Determine the (X, Y) coordinate at the center of the cell enclosing the given text.  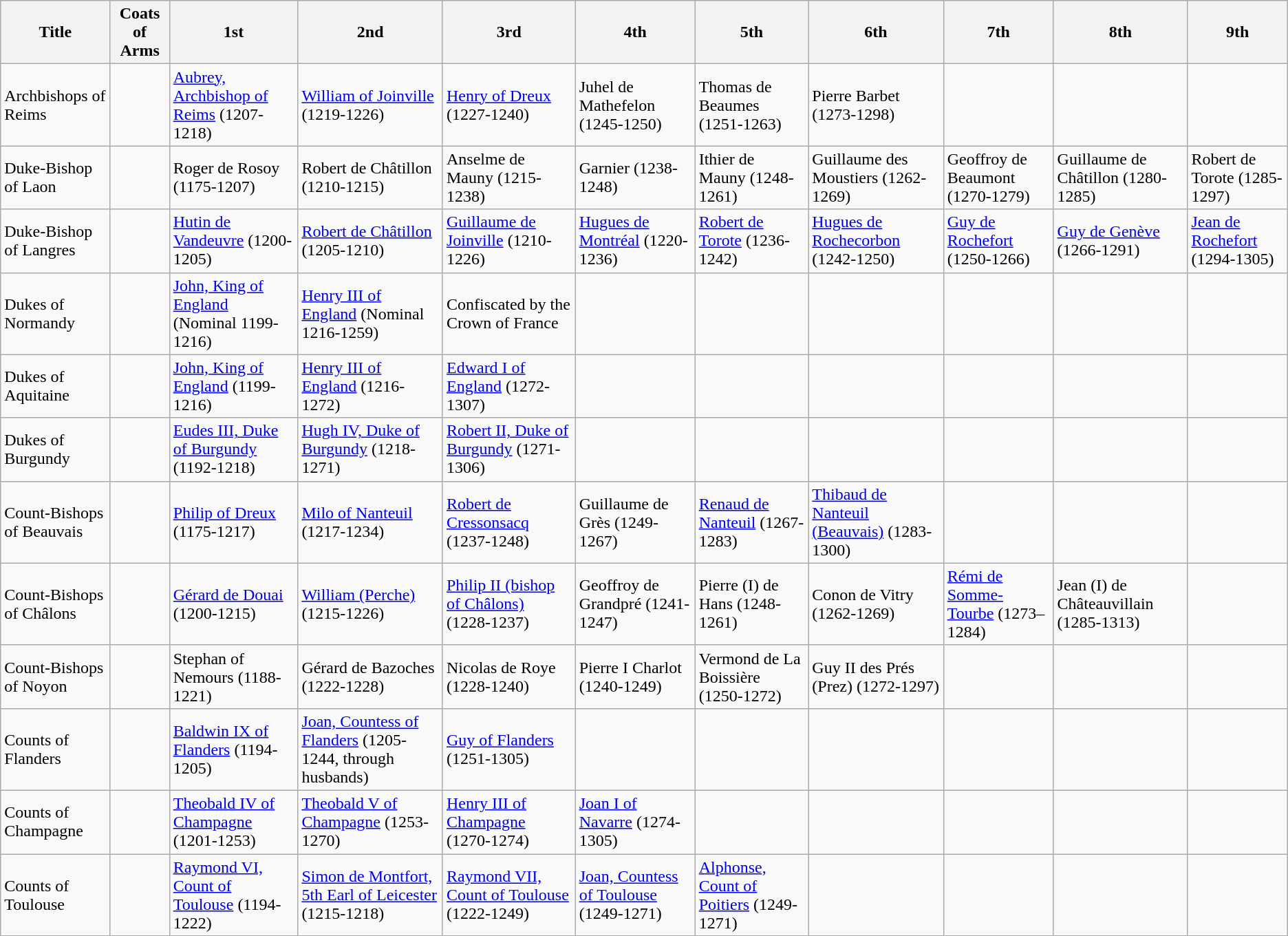
4th (635, 32)
Count-Bishops of Beauvais (55, 522)
Juhel de Mathefelon (1245-1250) (635, 105)
Henry of Dreux (1227-1240) (509, 105)
Geoffroy de Beaumont (1270-1279) (998, 178)
Hugues de Montréal (1220-1236) (635, 241)
Baldwin IX of Flanders (1194-1205) (234, 749)
1st (234, 32)
William of Joinville (1219-1226) (370, 105)
Conon de Vitry (1262-1269) (876, 604)
5th (751, 32)
Philip II (bishop of Châlons) (1228-1237) (509, 604)
Anselme de Mauny (1215-1238) (509, 178)
Pierre (I) de Hans (1248-1261) (751, 604)
Hugh IV, Duke of Burgundy (1218-1271) (370, 449)
Vermond de La Boissière (1250-1272) (751, 677)
Renaud de Nanteuil (1267-1283) (751, 522)
Hugues de Rochecorbon (1242-1250) (876, 241)
Stephan of Nemours (1188-1221) (234, 677)
Raymond VII, Count of Toulouse (1222-1249) (509, 895)
Title (55, 32)
Counts of Champagne (55, 822)
Guillaume de Joinville (1210-1226) (509, 241)
Count-Bishops of Châlons (55, 604)
Guillaume de Châtillon (1280-1285) (1120, 178)
Thomas de Beaumes (1251-1263) (751, 105)
Guy de Rochefort (1250-1266) (998, 241)
Henry III of Champagne (1270-1274) (509, 822)
Counts of Toulouse (55, 895)
8th (1120, 32)
John, King of England (1199-1216) (234, 386)
John, King of England (Nominal 1199-1216) (234, 314)
Philip of Dreux (1175-1217) (234, 522)
Garnier (1238-1248) (635, 178)
Guy of Flanders (1251-1305) (509, 749)
Robert de Châtillon (1205-1210) (370, 241)
Roger de Rosoy (1175-1207) (234, 178)
9th (1237, 32)
Guy de Genève (1266-1291) (1120, 241)
Jean de Rochefort (1294-1305) (1237, 241)
Archbishops of Reims (55, 105)
Jean (I) de Châteauvillain (1285-1313) (1120, 604)
3rd (509, 32)
Eudes III, Duke of Burgundy (1192-1218) (234, 449)
Gérard de Douai (1200-1215) (234, 604)
7th (998, 32)
Theobald V of Champagne (1253-1270) (370, 822)
Robert II, Duke of Burgundy (1271-1306) (509, 449)
Aubrey, Archbishop of Reims (1207-1218) (234, 105)
2nd (370, 32)
Alphonse, Count of Poitiers (1249-1271) (751, 895)
Simon de Montfort, 5th Earl of Leicester (1215-1218) (370, 895)
Robert de Torote (1236-1242) (751, 241)
Raymond VI, Count of Toulouse (1194-1222) (234, 895)
Confiscated by the Crown of France (509, 314)
Ithier de Mauny (1248-1261) (751, 178)
Duke-Bishop of Langres (55, 241)
Count-Bishops of Noyon (55, 677)
Counts of Flanders (55, 749)
Thibaud de Nanteuil (Beauvais) (1283-1300) (876, 522)
Coats of Arms (140, 32)
Robert de Châtillon (1210-1215) (370, 178)
Nicolas de Roye (1228-1240) (509, 677)
Guillaume des Moustiers (1262-1269) (876, 178)
Robert de Torote (1285-1297) (1237, 178)
Joan I of Navarre (1274-1305) (635, 822)
Pierre Barbet (1273-1298) (876, 105)
Milo of Nanteuil (1217-1234) (370, 522)
Theobald IV of Champagne (1201-1253) (234, 822)
6th (876, 32)
Robert de Cressonsacq (1237-1248) (509, 522)
William (Perche) (1215-1226) (370, 604)
Duke-Bishop of Laon (55, 178)
Henry III of England (1216-1272) (370, 386)
Rémi de Somme-Tourbe (1273–1284) (998, 604)
Joan, Countess of Toulouse (1249-1271) (635, 895)
Henry III of England (Nominal 1216-1259) (370, 314)
Edward I of England (1272-1307) (509, 386)
Hutin de Vandeuvre (1200-1205) (234, 241)
Dukes of Burgundy (55, 449)
Gérard de Bazoches (1222-1228) (370, 677)
Joan, Countess of Flanders (1205-1244, through husbands) (370, 749)
Dukes of Normandy (55, 314)
Geoffroy de Grandpré (1241-1247) (635, 604)
Pierre I Charlot (1240-1249) (635, 677)
Guillaume de Grès (1249-1267) (635, 522)
Guy II des Prés (Prez) (1272-1297) (876, 677)
Dukes of Aquitaine (55, 386)
